For the text-containing cell, return its midpoint in (X, Y) coordinate format. 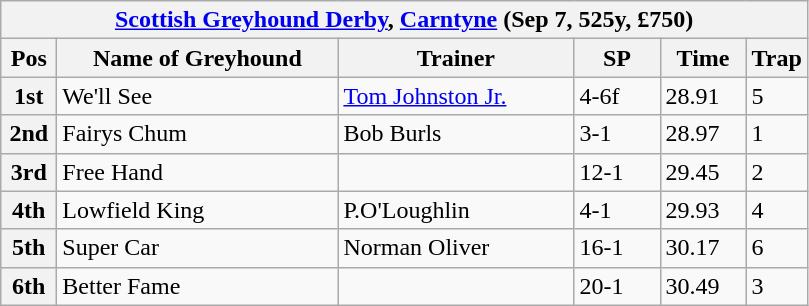
Time (703, 58)
2 (776, 172)
Super Car (198, 248)
Trainer (456, 58)
P.O'Loughlin (456, 210)
Fairys Chum (198, 134)
2nd (29, 134)
3rd (29, 172)
5th (29, 248)
Name of Greyhound (198, 58)
29.45 (703, 172)
28.91 (703, 96)
4-1 (617, 210)
4th (29, 210)
SP (617, 58)
1 (776, 134)
28.97 (703, 134)
12-1 (617, 172)
Better Fame (198, 286)
4-6f (617, 96)
29.93 (703, 210)
1st (29, 96)
Scottish Greyhound Derby, Carntyne (Sep 7, 525y, £750) (404, 20)
4 (776, 210)
Norman Oliver (456, 248)
Lowfield King (198, 210)
Trap (776, 58)
5 (776, 96)
3-1 (617, 134)
Pos (29, 58)
20-1 (617, 286)
Tom Johnston Jr. (456, 96)
We'll See (198, 96)
Bob Burls (456, 134)
16-1 (617, 248)
Free Hand (198, 172)
6 (776, 248)
6th (29, 286)
3 (776, 286)
30.17 (703, 248)
30.49 (703, 286)
